Pinpoint the cell where the given text exists, returning its [X, Y] midpoint coordinate. 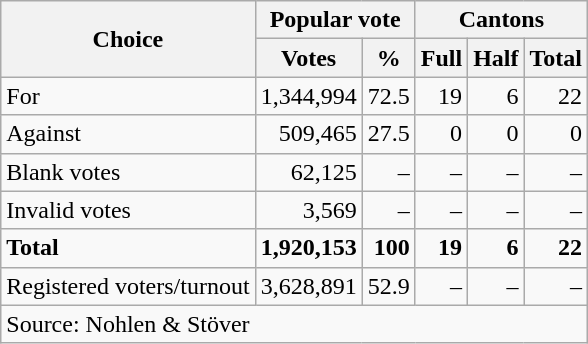
27.5 [388, 134]
Cantons [501, 20]
1,344,994 [308, 96]
Source: Nohlen & Stöver [294, 324]
Blank votes [128, 172]
Against [128, 134]
Popular vote [335, 20]
% [388, 58]
100 [388, 248]
Full [441, 58]
62,125 [308, 172]
Choice [128, 39]
3,569 [308, 210]
Registered voters/turnout [128, 286]
52.9 [388, 286]
3,628,891 [308, 286]
509,465 [308, 134]
1,920,153 [308, 248]
Half [496, 58]
Invalid votes [128, 210]
Votes [308, 58]
72.5 [388, 96]
For [128, 96]
